Capture the cell that displays the provided text and extract its [X, Y] central coordinate. 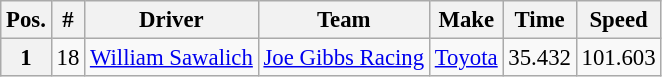
Time [540, 20]
Pos. [26, 20]
18 [68, 58]
William Sawalich [172, 58]
Joe Gibbs Racing [344, 58]
Toyota [466, 58]
101.603 [618, 58]
Make [466, 20]
Speed [618, 20]
Driver [172, 20]
# [68, 20]
Team [344, 20]
1 [26, 58]
35.432 [540, 58]
